For the text-containing cell, return its midpoint in [x, y] coordinate format. 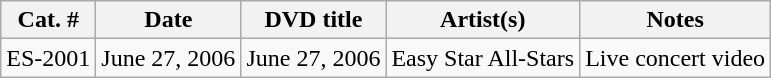
Artist(s) [483, 20]
Date [168, 20]
Easy Star All-Stars [483, 58]
ES-2001 [48, 58]
Live concert video [676, 58]
Cat. # [48, 20]
Notes [676, 20]
DVD title [314, 20]
